From the cell containing the given text, extract its center point as [x, y] coordinate. 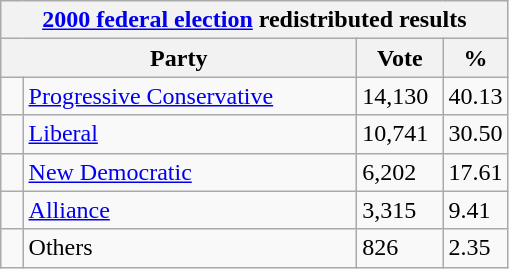
10,741 [400, 134]
17.61 [476, 172]
3,315 [400, 210]
30.50 [476, 134]
Party [179, 58]
Liberal [190, 134]
14,130 [400, 96]
Others [190, 248]
Alliance [190, 210]
9.41 [476, 210]
6,202 [400, 172]
Vote [400, 58]
% [476, 58]
40.13 [476, 96]
New Democratic [190, 172]
Progressive Conservative [190, 96]
826 [400, 248]
2.35 [476, 248]
2000 federal election redistributed results [254, 20]
